Provide the (x, y) coordinate of the cell's center where the given text is located.  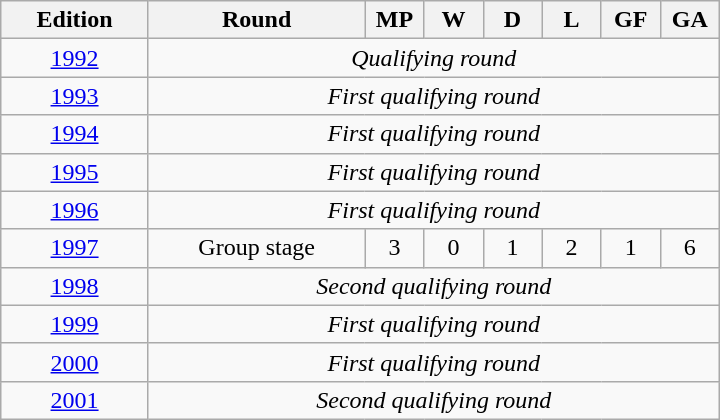
L (572, 20)
3 (394, 248)
GF (630, 20)
Group stage (256, 248)
1992 (75, 58)
1998 (75, 286)
GA (690, 20)
1996 (75, 210)
0 (454, 248)
2 (572, 248)
Edition (75, 20)
1995 (75, 172)
2001 (75, 400)
W (454, 20)
1993 (75, 96)
D (512, 20)
1997 (75, 248)
Qualifying round (434, 58)
Round (256, 20)
1994 (75, 134)
1999 (75, 324)
2000 (75, 362)
MP (394, 20)
6 (690, 248)
